Provide the [x, y] coordinate of the cell's center where the given text is located.  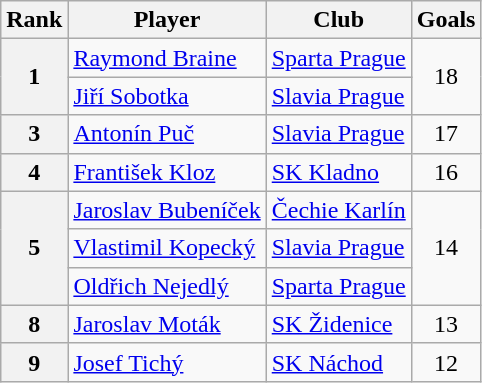
8 [34, 324]
SK Židenice [338, 324]
Jaroslav Moták [167, 324]
Antonín Puč [167, 134]
18 [446, 77]
14 [446, 248]
Rank [34, 20]
4 [34, 172]
5 [34, 248]
17 [446, 134]
Jaroslav Bubeníček [167, 210]
Josef Tichý [167, 362]
SK Náchod [338, 362]
Raymond Braine [167, 58]
Goals [446, 20]
Player [167, 20]
13 [446, 324]
Vlastimil Kopecký [167, 248]
1 [34, 77]
Oldřich Nejedlý [167, 286]
3 [34, 134]
16 [446, 172]
Jiří Sobotka [167, 96]
SK Kladno [338, 172]
Club [338, 20]
František Kloz [167, 172]
9 [34, 362]
12 [446, 362]
Čechie Karlín [338, 210]
